Return the [x, y] coordinate for the center point of the cell that contains the specified text.  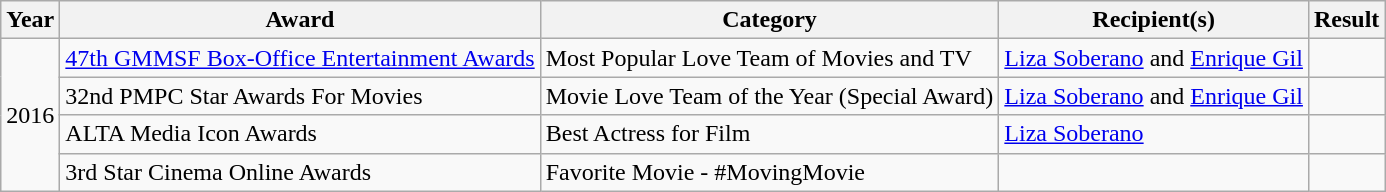
Liza Soberano [1154, 134]
Result [1346, 20]
2016 [30, 115]
Favorite Movie - #MovingMovie [770, 172]
Best Actress for Film [770, 134]
32nd PMPC Star Awards For Movies [300, 96]
Year [30, 20]
ALTA Media Icon Awards [300, 134]
Recipient(s) [1154, 20]
3rd Star Cinema Online Awards [300, 172]
Award [300, 20]
Movie Love Team of the Year (Special Award) [770, 96]
Category [770, 20]
Most Popular Love Team of Movies and TV [770, 58]
47th GMMSF Box-Office Entertainment Awards [300, 58]
